Identify which cell holds the provided text, then report its (x, y) central coordinate. 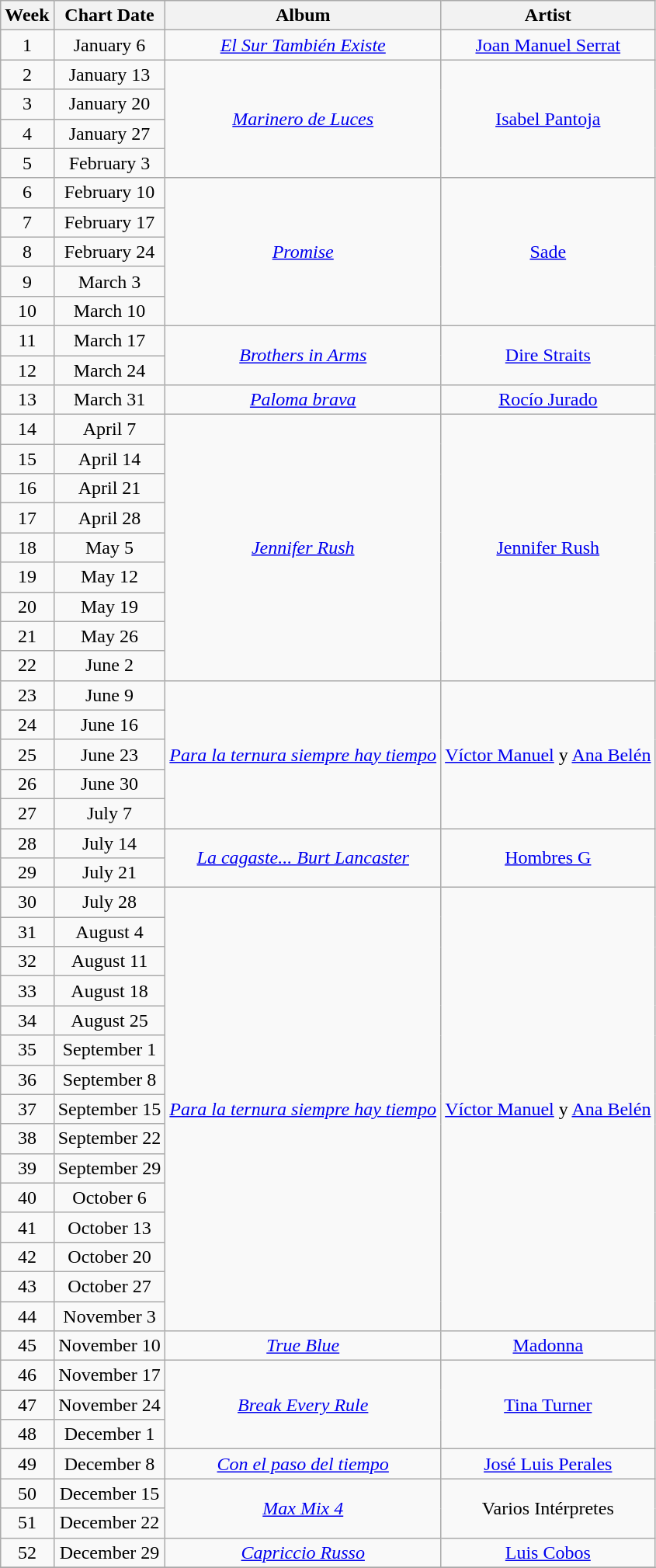
El Sur También Existe (303, 45)
14 (27, 429)
November 10 (109, 1346)
August 25 (109, 1020)
43 (27, 1286)
May 19 (109, 607)
Sade (548, 252)
4 (27, 134)
March 31 (109, 400)
September 22 (109, 1139)
2 (27, 75)
September 29 (109, 1168)
March 3 (109, 281)
October 13 (109, 1227)
February 17 (109, 222)
November 3 (109, 1316)
August 4 (109, 932)
5 (27, 163)
30 (27, 902)
Capriccio Russo (303, 1552)
Rocío Jurado (548, 400)
27 (27, 813)
May 5 (109, 548)
16 (27, 488)
51 (27, 1523)
39 (27, 1168)
32 (27, 961)
January 20 (109, 104)
June 2 (109, 666)
Max Mix 4 (303, 1508)
February 10 (109, 193)
29 (27, 873)
Isabel Pantoja (548, 119)
28 (27, 843)
42 (27, 1257)
23 (27, 695)
41 (27, 1227)
Chart Date (109, 16)
7 (27, 222)
3 (27, 104)
December 29 (109, 1552)
Joan Manuel Serrat (548, 45)
Paloma brava (303, 400)
40 (27, 1198)
Break Every Rule (303, 1405)
November 24 (109, 1405)
May 12 (109, 577)
July 28 (109, 902)
9 (27, 281)
19 (27, 577)
December 22 (109, 1523)
12 (27, 370)
33 (27, 991)
Week (27, 16)
February 3 (109, 163)
11 (27, 340)
1 (27, 45)
45 (27, 1346)
March 17 (109, 340)
20 (27, 607)
November 17 (109, 1375)
December 8 (109, 1464)
True Blue (303, 1346)
March 24 (109, 370)
31 (27, 932)
January 6 (109, 45)
Marinero de Luces (303, 119)
Artist (548, 16)
September 8 (109, 1080)
August 11 (109, 961)
Dire Straits (548, 355)
Madonna (548, 1346)
13 (27, 400)
Hombres G (548, 857)
47 (27, 1405)
Album (303, 16)
46 (27, 1375)
10 (27, 311)
March 10 (109, 311)
December 1 (109, 1434)
15 (27, 459)
22 (27, 666)
April 7 (109, 429)
July 21 (109, 873)
37 (27, 1109)
January 13 (109, 75)
June 9 (109, 695)
17 (27, 518)
34 (27, 1020)
38 (27, 1139)
50 (27, 1493)
April 28 (109, 518)
July 14 (109, 843)
24 (27, 725)
June 16 (109, 725)
April 14 (109, 459)
Brothers in Arms (303, 355)
September 15 (109, 1109)
February 24 (109, 252)
52 (27, 1552)
18 (27, 548)
8 (27, 252)
January 27 (109, 134)
Luis Cobos (548, 1552)
José Luis Perales (548, 1464)
49 (27, 1464)
June 23 (109, 754)
35 (27, 1050)
Promise (303, 252)
May 26 (109, 636)
July 7 (109, 813)
48 (27, 1434)
21 (27, 636)
October 27 (109, 1286)
36 (27, 1080)
26 (27, 784)
June 30 (109, 784)
August 18 (109, 991)
25 (27, 754)
October 20 (109, 1257)
December 15 (109, 1493)
September 1 (109, 1050)
Con el paso del tiempo (303, 1464)
La cagaste... Burt Lancaster (303, 857)
6 (27, 193)
Tina Turner (548, 1405)
April 21 (109, 488)
October 6 (109, 1198)
Varios Intérpretes (548, 1508)
44 (27, 1316)
